From the cell containing the given text, extract its center point as [X, Y] coordinate. 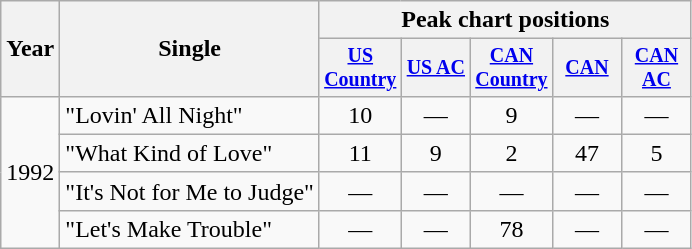
"It's Not for Me to Judge" [190, 191]
1992 [30, 172]
"Lovin' All Night" [190, 115]
"What Kind of Love" [190, 153]
US Country [360, 68]
CAN AC [656, 68]
CAN Country [512, 68]
5 [656, 153]
47 [586, 153]
2 [512, 153]
Year [30, 49]
11 [360, 153]
"Let's Make Trouble" [190, 229]
Single [190, 49]
CAN [586, 68]
US AC [436, 68]
10 [360, 115]
78 [512, 229]
Peak chart positions [505, 20]
